Search for the cell housing the specified text and yield its [x, y] center coordinate. 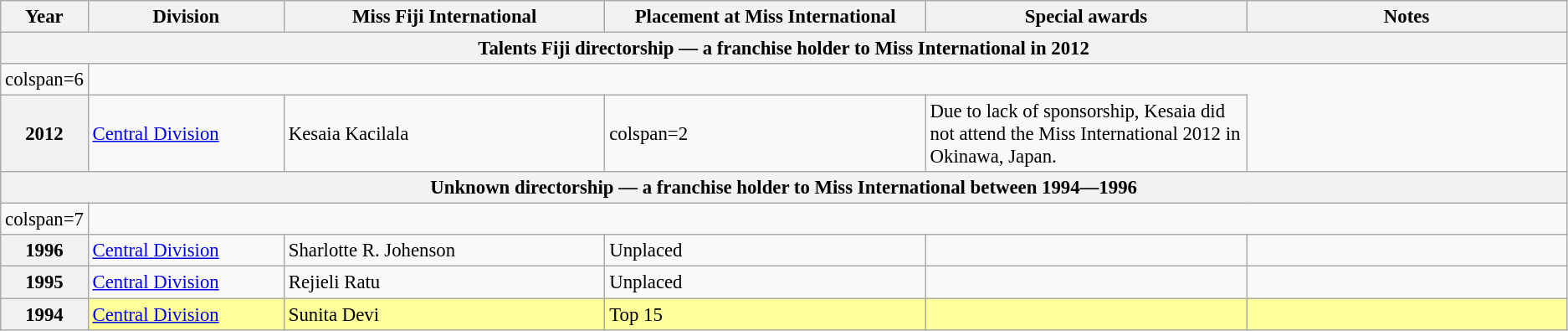
Kesaia Kacilala [443, 134]
1994 [44, 314]
Notes [1407, 17]
2012 [44, 134]
Due to lack of sponsorship, Kesaia did not attend the Miss International 2012 in Okinawa, Japan. [1086, 134]
Sharlotte R. Johenson [443, 251]
1996 [44, 251]
Year [44, 17]
Special awards [1086, 17]
colspan=7 [44, 220]
Sunita Devi [443, 314]
colspan=6 [44, 80]
Unknown directorship — a franchise holder to Miss International between 1994―1996 [784, 188]
Top 15 [765, 314]
colspan=2 [765, 134]
Division [186, 17]
Miss Fiji International [443, 17]
Rejieli Ratu [443, 282]
1995 [44, 282]
Placement at Miss International [765, 17]
Talents Fiji directorship — a franchise holder to Miss International in 2012 [784, 49]
